Capture the cell that displays the provided text and extract its [x, y] central coordinate. 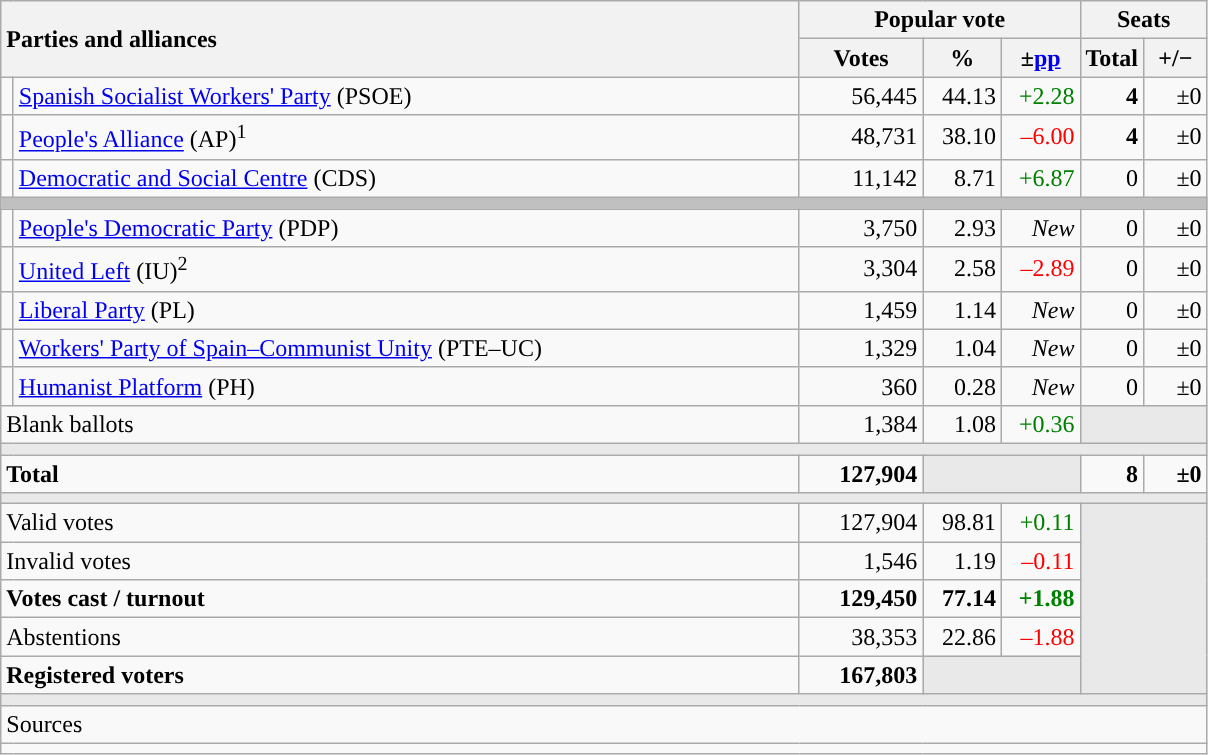
38,353 [861, 637]
People's Alliance (AP)1 [406, 138]
3,304 [861, 270]
Sources [604, 724]
360 [861, 386]
Spanish Socialist Workers' Party (PSOE) [406, 96]
48,731 [861, 138]
1.14 [962, 310]
11,142 [861, 178]
167,803 [861, 675]
+0.11 [1040, 523]
44.13 [962, 96]
8 [1112, 474]
–1.88 [1040, 637]
129,450 [861, 599]
98.81 [962, 523]
Blank ballots [400, 424]
–0.11 [1040, 561]
United Left (IU)2 [406, 270]
1,384 [861, 424]
1,459 [861, 310]
2.58 [962, 270]
Registered voters [400, 675]
Liberal Party (PL) [406, 310]
+0.36 [1040, 424]
–6.00 [1040, 138]
Democratic and Social Centre (CDS) [406, 178]
56,445 [861, 96]
+/− [1176, 58]
1.19 [962, 561]
+6.87 [1040, 178]
0.28 [962, 386]
Votes [861, 58]
Humanist Platform (PH) [406, 386]
±pp [1040, 58]
+1.88 [1040, 599]
Invalid votes [400, 561]
Valid votes [400, 523]
77.14 [962, 599]
3,750 [861, 228]
Parties and alliances [400, 39]
–2.89 [1040, 270]
Abstentions [400, 637]
Votes cast / turnout [400, 599]
Popular vote [940, 20]
1,329 [861, 348]
1.04 [962, 348]
1.08 [962, 424]
+2.28 [1040, 96]
2.93 [962, 228]
Workers' Party of Spain–Communist Unity (PTE–UC) [406, 348]
38.10 [962, 138]
% [962, 58]
1,546 [861, 561]
8.71 [962, 178]
22.86 [962, 637]
People's Democratic Party (PDP) [406, 228]
Seats [1144, 20]
